Pinpoint the cell where the given text exists, returning its [x, y] midpoint coordinate. 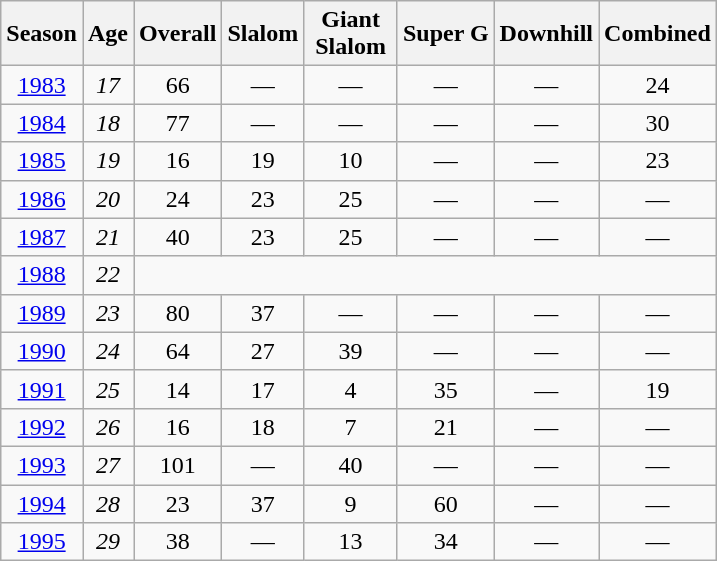
1987 [42, 237]
60 [446, 503]
13 [351, 542]
38 [178, 542]
26 [108, 427]
1995 [42, 542]
1984 [42, 123]
22 [108, 275]
Slalom [263, 34]
1994 [42, 503]
101 [178, 465]
1988 [42, 275]
1986 [42, 199]
1993 [42, 465]
7 [351, 427]
Age [108, 34]
Giant Slalom [351, 34]
28 [108, 503]
1989 [42, 313]
20 [108, 199]
4 [351, 389]
10 [351, 161]
Season [42, 34]
39 [351, 351]
64 [178, 351]
Overall [178, 34]
Super G [446, 34]
29 [108, 542]
30 [658, 123]
1991 [42, 389]
14 [178, 389]
66 [178, 85]
34 [446, 542]
1983 [42, 85]
80 [178, 313]
35 [446, 389]
9 [351, 503]
Downhill [546, 34]
1985 [42, 161]
77 [178, 123]
1990 [42, 351]
1992 [42, 427]
Combined [658, 34]
